Pinpoint the cell where the given text exists, returning its (x, y) midpoint coordinate. 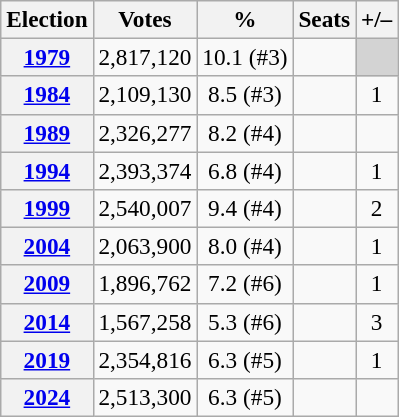
+/– (377, 19)
3 (377, 322)
2,354,816 (145, 359)
2,326,277 (145, 133)
1984 (47, 95)
6.8 (#4) (245, 170)
% (245, 19)
1,567,258 (145, 322)
8.5 (#3) (245, 95)
1999 (47, 208)
1994 (47, 170)
2019 (47, 359)
5.3 (#6) (245, 322)
2004 (47, 246)
2,817,120 (145, 57)
2,540,007 (145, 208)
2014 (47, 322)
Seats (324, 19)
2 (377, 208)
1979 (47, 57)
2,513,300 (145, 397)
1,896,762 (145, 284)
2,393,374 (145, 170)
10.1 (#3) (245, 57)
7.2 (#6) (245, 284)
2009 (47, 284)
2,109,130 (145, 95)
Election (47, 19)
2,063,900 (145, 246)
9.4 (#4) (245, 208)
1989 (47, 133)
2024 (47, 397)
8.2 (#4) (245, 133)
Votes (145, 19)
8.0 (#4) (245, 246)
